Scan for the cell matching the given text and deliver its [X, Y] coordinate at center. 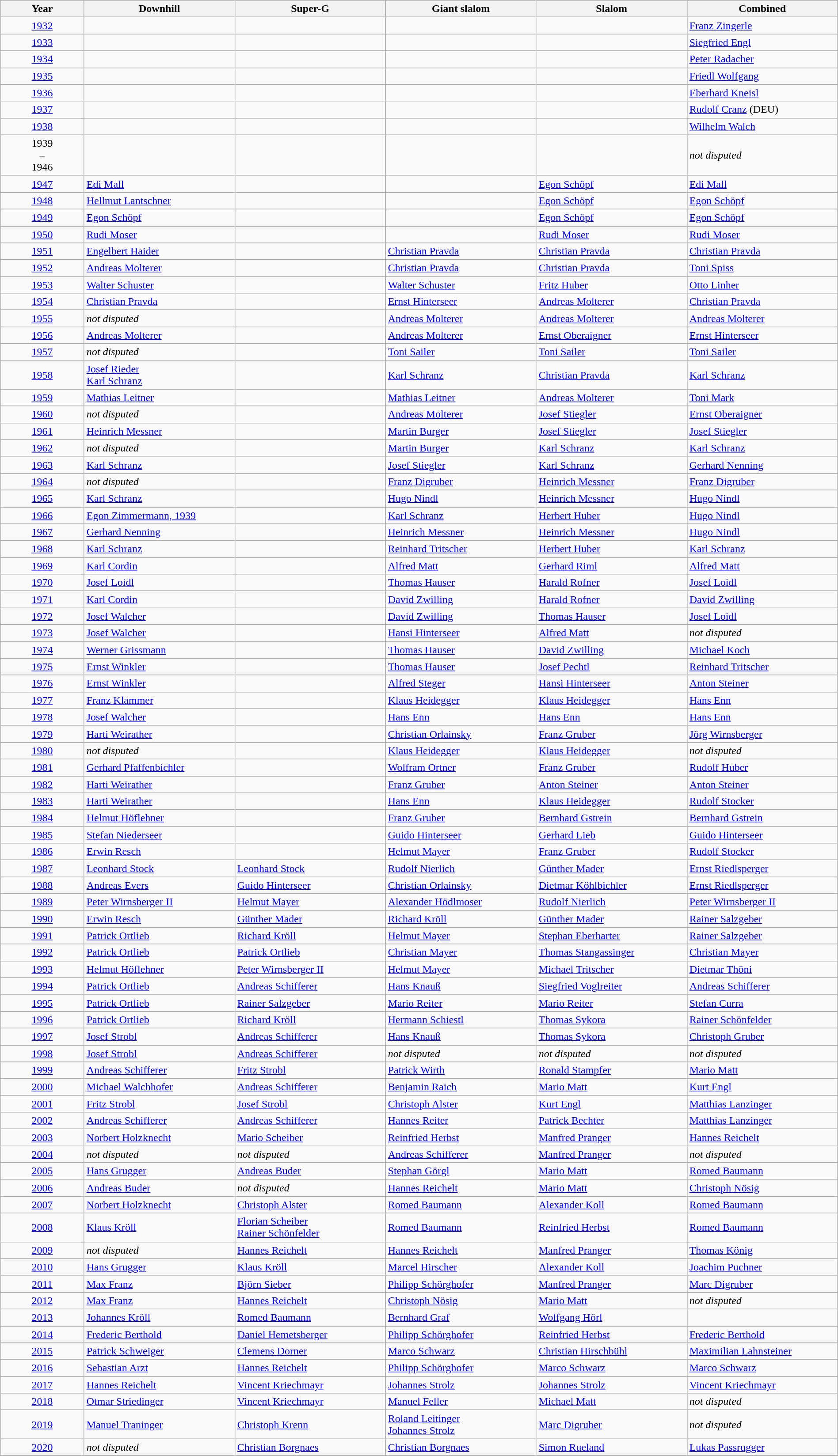
1960 [42, 414]
Year [42, 9]
Marcel Hirscher [461, 1267]
1976 [42, 683]
1956 [42, 335]
1932 [42, 26]
2020 [42, 1447]
1975 [42, 667]
2011 [42, 1284]
1980 [42, 751]
Johannes Kröll [159, 1317]
1971 [42, 599]
Fritz Huber [612, 285]
1961 [42, 431]
1936 [42, 93]
1949 [42, 217]
1953 [42, 285]
Wolfram Ortner [461, 767]
2004 [42, 1154]
1987 [42, 868]
1993 [42, 969]
1937 [42, 110]
2000 [42, 1087]
Franz Zingerle [762, 26]
Franz Klammer [159, 700]
Maximilian Lahnsteiner [762, 1351]
Engelbert Haider [159, 251]
1988 [42, 885]
1985 [42, 835]
1984 [42, 818]
1989 [42, 902]
Björn Sieber [310, 1284]
Manuel Traninger [159, 1424]
Toni Spiss [762, 268]
1979 [42, 734]
2014 [42, 1335]
1998 [42, 1054]
Gerhard Riml [612, 566]
Super-G [310, 9]
1981 [42, 767]
Clemens Dorner [310, 1351]
Alexander Hödlmoser [461, 902]
1977 [42, 700]
Josef Pechtl [612, 667]
Patrick Bechter [612, 1121]
Christoph Gruber [762, 1036]
Christoph Krenn [310, 1424]
1938 [42, 126]
1996 [42, 1020]
1967 [42, 532]
2006 [42, 1188]
Rainer Schönfelder [762, 1020]
1974 [42, 650]
Thomas König [762, 1250]
1968 [42, 549]
2018 [42, 1402]
Wolfgang Hörl [612, 1317]
Siegfried Engl [762, 42]
Simon Rueland [612, 1447]
1962 [42, 448]
1935 [42, 76]
2007 [42, 1205]
Florian ScheiberRainer Schönfelder [310, 1227]
Slalom [612, 9]
Gerhard Pfaffenbichler [159, 767]
2017 [42, 1385]
2005 [42, 1171]
Gerhard Lieb [612, 835]
1965 [42, 498]
2013 [42, 1317]
1978 [42, 717]
Michael Tritscher [612, 969]
Michael Matt [612, 1402]
1986 [42, 852]
Michael Walchhofer [159, 1087]
Patrick Wirth [461, 1070]
Ronald Stampfer [612, 1070]
1958 [42, 375]
2010 [42, 1267]
1947 [42, 184]
1957 [42, 352]
Dietmar Thöni [762, 969]
Stefan Curra [762, 1003]
Sebastian Arzt [159, 1368]
Stephan Görgl [461, 1171]
1966 [42, 516]
2019 [42, 1424]
Benjamin Raich [461, 1087]
1955 [42, 318]
Dietmar Köhlbichler [612, 885]
Egon Zimmermann, 1939 [159, 516]
1995 [42, 1003]
2003 [42, 1137]
1959 [42, 398]
1969 [42, 566]
1952 [42, 268]
1990 [42, 919]
2008 [42, 1227]
2016 [42, 1368]
Joachim Puchner [762, 1267]
Manuel Feller [461, 1402]
Jörg Wirnsberger [762, 734]
Combined [762, 9]
1939–1946 [42, 155]
1934 [42, 59]
Eberhard Kneisl [762, 93]
Bernhard Graf [461, 1317]
Friedl Wolfgang [762, 76]
1951 [42, 251]
Hellmut Lantschner [159, 201]
Otto Linher [762, 285]
1933 [42, 42]
1954 [42, 302]
Stephan Eberharter [612, 936]
Giant slalom [461, 9]
Toni Mark [762, 398]
Hannes Reiter [461, 1121]
Siegfried Voglreiter [612, 986]
1973 [42, 633]
Lukas Passrugger [762, 1447]
1991 [42, 936]
1983 [42, 801]
1999 [42, 1070]
2001 [42, 1104]
Michael Koch [762, 650]
1992 [42, 952]
Hermann Schiestl [461, 1020]
Thomas Stangassinger [612, 952]
1964 [42, 482]
Rudolf Huber [762, 767]
2002 [42, 1121]
1972 [42, 616]
Werner Grissmann [159, 650]
Roland LeitingerJohannes Strolz [461, 1424]
Christian Hirschbühl [612, 1351]
1982 [42, 784]
Wilhelm Walch [762, 126]
Mario Scheiber [310, 1137]
1950 [42, 235]
1970 [42, 583]
Alfred Steger [461, 683]
Stefan Niederseer [159, 835]
Rudolf Cranz (DEU) [762, 110]
Daniel Hemetsberger [310, 1335]
2012 [42, 1301]
2009 [42, 1250]
1948 [42, 201]
Josef RiederKarl Schranz [159, 375]
Downhill [159, 9]
2015 [42, 1351]
Otmar Striedinger [159, 1402]
Andreas Evers [159, 885]
Peter Radacher [762, 59]
1994 [42, 986]
1997 [42, 1036]
Patrick Schweiger [159, 1351]
1963 [42, 465]
